Extract the (x, y) coordinate from the center of the cell holding the provided text.  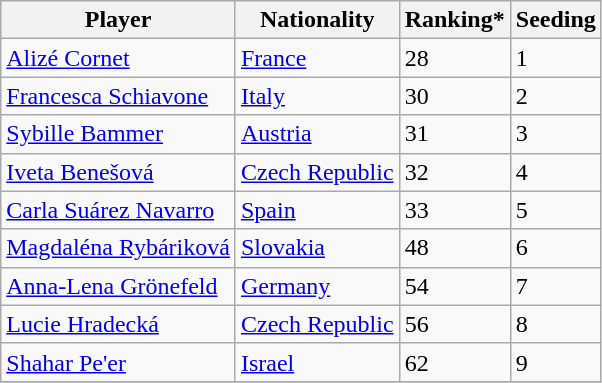
Germany (317, 286)
Slovakia (317, 248)
France (317, 58)
30 (454, 96)
62 (454, 362)
Francesca Schiavone (118, 96)
56 (454, 324)
3 (556, 134)
4 (556, 172)
32 (454, 172)
Iveta Benešová (118, 172)
Italy (317, 96)
54 (454, 286)
33 (454, 210)
Seeding (556, 20)
Player (118, 20)
Alizé Cornet (118, 58)
Spain (317, 210)
48 (454, 248)
Shahar Pe'er (118, 362)
Ranking* (454, 20)
5 (556, 210)
7 (556, 286)
Israel (317, 362)
Nationality (317, 20)
8 (556, 324)
Magdaléna Rybáriková (118, 248)
31 (454, 134)
Austria (317, 134)
2 (556, 96)
9 (556, 362)
Carla Suárez Navarro (118, 210)
Anna-Lena Grönefeld (118, 286)
Lucie Hradecká (118, 324)
1 (556, 58)
28 (454, 58)
6 (556, 248)
Sybille Bammer (118, 134)
